Return (x, y) of the center of cell containing provided text 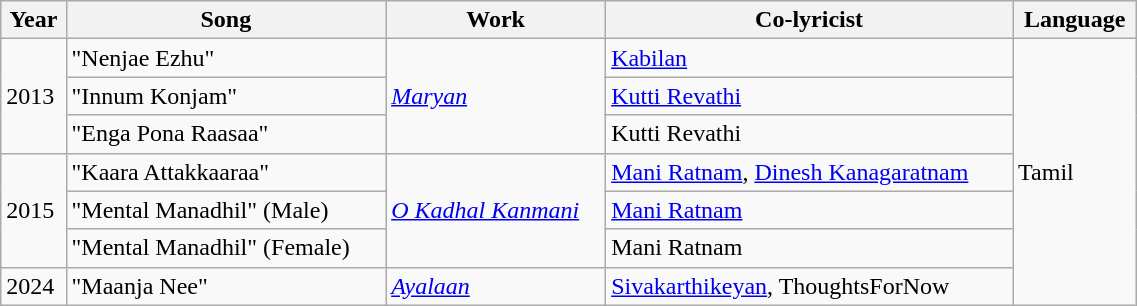
Kabilan (810, 58)
Tamil (1075, 172)
2013 (34, 96)
"Innum Konjam" (226, 96)
Year (34, 20)
Mani Ratnam, Dinesh Kanagaratnam (810, 172)
Language (1075, 20)
Ayalaan (496, 286)
"Nenjae Ezhu" (226, 58)
Maryan (496, 96)
"Kaara Attakkaaraa" (226, 172)
"Enga Pona Raasaa" (226, 134)
O Kadhal Kanmani (496, 210)
Co-lyricist (810, 20)
"Mental Manadhil" (Female) (226, 248)
2015 (34, 210)
Work (496, 20)
"Maanja Nee" (226, 286)
"Mental Manadhil" (Male) (226, 210)
Song (226, 20)
Sivakarthikeyan, ThoughtsForNow (810, 286)
2024 (34, 286)
